Output the (X, Y) coordinate of the center of the cell containing the given text.  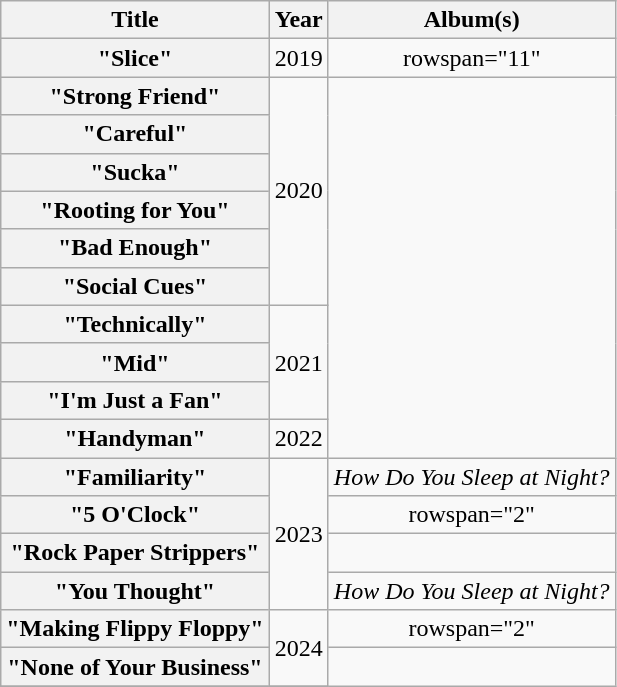
Title (135, 20)
"Making Flippy Floppy" (135, 629)
Album(s) (472, 20)
"Mid" (135, 362)
"5 O'Clock" (135, 515)
"Rock Paper Strippers" (135, 553)
2021 (298, 362)
2019 (298, 58)
"You Thought" (135, 591)
"Handyman" (135, 438)
Year (298, 20)
"None of Your Business" (135, 667)
2024 (298, 648)
"Slice" (135, 58)
"Careful" (135, 134)
"Familiarity" (135, 477)
"Bad Enough" (135, 248)
"Technically" (135, 324)
"Social Cues" (135, 286)
rowspan="11" (472, 58)
2023 (298, 534)
2020 (298, 191)
"Strong Friend" (135, 96)
"Sucka" (135, 172)
"Rooting for You" (135, 210)
"I'm Just a Fan" (135, 400)
2022 (298, 438)
